Capture the cell that displays the provided text and extract its (x, y) central coordinate. 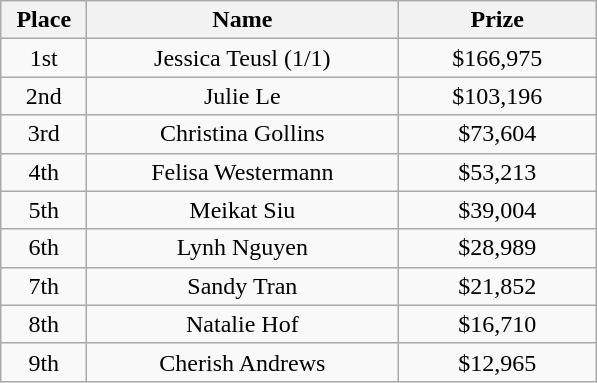
$53,213 (498, 172)
Prize (498, 20)
$39,004 (498, 210)
Natalie Hof (242, 324)
Jessica Teusl (1/1) (242, 58)
5th (44, 210)
Cherish Andrews (242, 362)
6th (44, 248)
Sandy Tran (242, 286)
$21,852 (498, 286)
Place (44, 20)
4th (44, 172)
Felisa Westermann (242, 172)
$16,710 (498, 324)
Christina Gollins (242, 134)
8th (44, 324)
7th (44, 286)
Meikat Siu (242, 210)
2nd (44, 96)
$28,989 (498, 248)
$73,604 (498, 134)
1st (44, 58)
9th (44, 362)
$12,965 (498, 362)
3rd (44, 134)
Lynh Nguyen (242, 248)
$166,975 (498, 58)
$103,196 (498, 96)
Julie Le (242, 96)
Name (242, 20)
